Detect which cell encompasses the target text, then output its (X, Y) center coordinate. 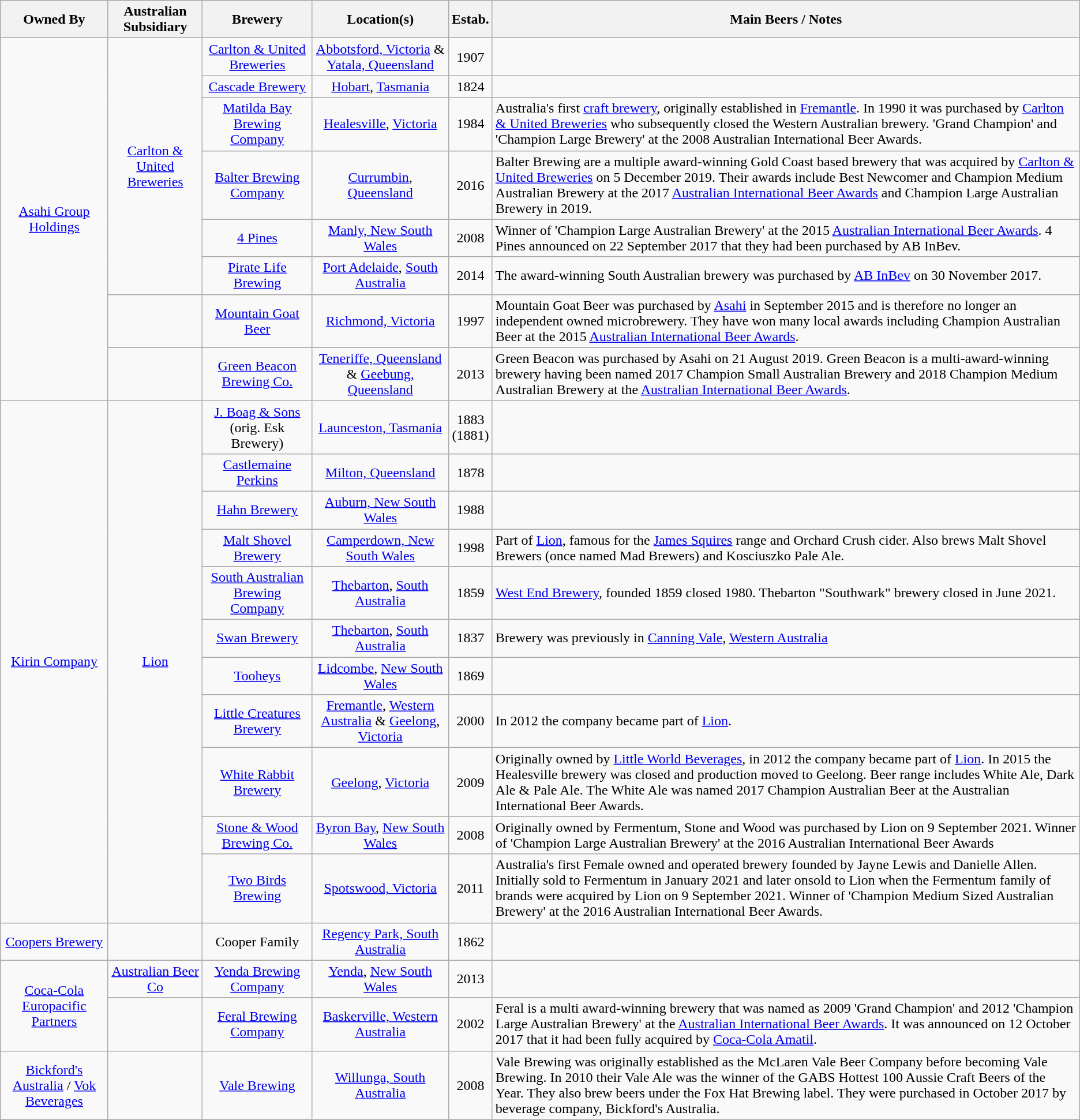
Fremantle, Western Australia & Geelong, Victoria (381, 721)
1998 (471, 547)
Regency Park, South Australia (381, 942)
Byron Bay, New South Wales (381, 836)
South Australian Brewing Company (257, 593)
Malt Shovel Brewery (257, 547)
The award-winning South Australian brewery was purchased by AB InBev on 30 November 2017. (786, 276)
1824 (471, 87)
1859 (471, 593)
Currumbin, Queensland (381, 185)
Pirate Life Brewing (257, 276)
Geelong, Victoria (381, 782)
Launceston, Tasmania (381, 427)
Lion (155, 661)
Richmond, Victoria (381, 321)
Bickford's Australia / Vok Beverages (54, 1085)
2016 (471, 185)
2000 (471, 721)
1869 (471, 676)
Abbotsford, Victoria & Yatala, Queensland (381, 57)
Australian Beer Co (155, 979)
Manly, New South Wales (381, 238)
1907 (471, 57)
Auburn, New South Wales (381, 510)
Spotswood, Victoria (381, 889)
Green Beacon Brewing Co. (257, 374)
Yenda Brewing Company (257, 979)
White Rabbit Brewery (257, 782)
1988 (471, 510)
Coopers Brewery (54, 942)
Balter Brewing Company (257, 185)
Location(s) (381, 20)
Yenda, New South Wales (381, 979)
2014 (471, 276)
2002 (471, 1024)
Owned By (54, 20)
Port Adelaide, South Australia (381, 276)
Swan Brewery (257, 638)
1837 (471, 638)
Vale Brewing (257, 1085)
Milton, Queensland (381, 472)
Feral Brewing Company (257, 1024)
Estab. (471, 20)
2009 (471, 782)
Brewery was previously in Canning Vale, Western Australia (786, 638)
Baskerville, Western Australia (381, 1024)
West End Brewery, founded 1859 closed 1980. Thebarton "Southwark" brewery closed in June 2021. (786, 593)
1997 (471, 321)
Matilda Bay Brewing Company (257, 124)
Cooper Family (257, 942)
J. Boag & Sons(orig. Esk Brewery) (257, 427)
Asahi Group Holdings (54, 219)
Stone & Wood Brewing Co. (257, 836)
1883 (1881) (471, 427)
Little Creatures Brewery (257, 721)
1878 (471, 472)
4 Pines (257, 238)
1984 (471, 124)
Cascade Brewery (257, 87)
Camperdown, New South Wales (381, 547)
Two Birds Brewing (257, 889)
Healesville, Victoria (381, 124)
Castlemaine Perkins (257, 472)
2011 (471, 889)
Brewery (257, 20)
Lidcombe, New South Wales (381, 676)
Tooheys (257, 676)
Kirin Company (54, 661)
Hahn Brewery (257, 510)
In 2012 the company became part of Lion. (786, 721)
Main Beers / Notes (786, 20)
Mountain Goat Beer (257, 321)
Teneriffe, Queensland & Geebung, Queensland (381, 374)
AustralianSubsidiary (155, 20)
Hobart, Tasmania (381, 87)
Willunga, South Australia (381, 1085)
Coca-Cola Europacific Partners (54, 1005)
1862 (471, 942)
